For the text-containing cell, return its midpoint in (x, y) coordinate format. 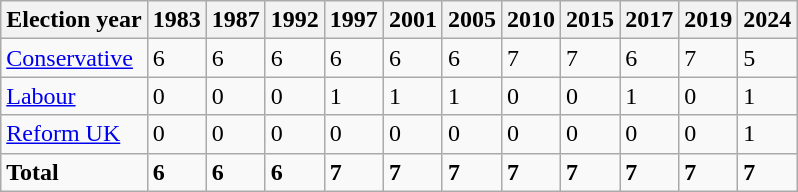
2019 (708, 20)
2005 (472, 20)
Election year (74, 20)
1992 (294, 20)
2001 (412, 20)
2017 (650, 20)
1987 (236, 20)
1983 (176, 20)
5 (768, 58)
Total (74, 172)
2015 (590, 20)
Conservative (74, 58)
1997 (354, 20)
2024 (768, 20)
2010 (530, 20)
Reform UK (74, 134)
Labour (74, 96)
